Extract the [X, Y] coordinate from the center of the cell holding the provided text.  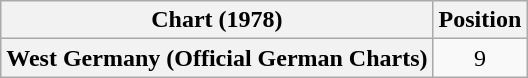
Position [480, 20]
West Germany (Official German Charts) [217, 58]
9 [480, 58]
Chart (1978) [217, 20]
